For the text-containing cell, return its midpoint in [x, y] coordinate format. 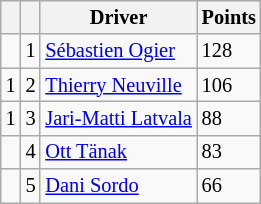
106 [229, 85]
Sébastien Ogier [118, 51]
Ott Tänak [118, 152]
83 [229, 152]
Jari-Matti Latvala [118, 118]
Dani Sordo [118, 186]
128 [229, 51]
4 [31, 152]
Driver [118, 17]
3 [31, 118]
88 [229, 118]
2 [31, 85]
Points [229, 17]
5 [31, 186]
Thierry Neuville [118, 85]
66 [229, 186]
